Return the [x, y] coordinate for the center point of the cell that contains the specified text.  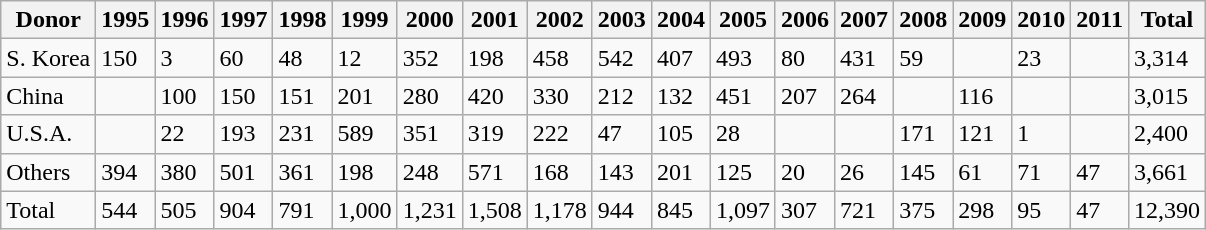
248 [430, 172]
904 [244, 210]
207 [804, 96]
Donor [48, 20]
2001 [494, 20]
3,661 [1168, 172]
501 [244, 172]
121 [982, 134]
264 [864, 96]
2005 [742, 20]
944 [622, 210]
China [48, 96]
407 [680, 58]
3,015 [1168, 96]
2009 [982, 20]
375 [924, 210]
48 [302, 58]
1997 [244, 20]
352 [430, 58]
20 [804, 172]
231 [302, 134]
60 [244, 58]
330 [560, 96]
1,231 [430, 210]
95 [1042, 210]
1995 [126, 20]
1999 [364, 20]
2004 [680, 20]
3,314 [1168, 58]
132 [680, 96]
151 [302, 96]
505 [184, 210]
80 [804, 58]
3 [184, 58]
143 [622, 172]
2,400 [1168, 134]
791 [302, 210]
Others [48, 172]
26 [864, 172]
1 [1042, 134]
116 [982, 96]
171 [924, 134]
351 [430, 134]
22 [184, 134]
2002 [560, 20]
12,390 [1168, 210]
71 [1042, 172]
2007 [864, 20]
28 [742, 134]
458 [560, 58]
2011 [1100, 20]
1998 [302, 20]
542 [622, 58]
U.S.A. [48, 134]
2000 [430, 20]
212 [622, 96]
394 [126, 172]
319 [494, 134]
125 [742, 172]
361 [302, 172]
1,000 [364, 210]
2008 [924, 20]
2003 [622, 20]
493 [742, 58]
145 [924, 172]
589 [364, 134]
420 [494, 96]
23 [1042, 58]
431 [864, 58]
105 [680, 134]
2010 [1042, 20]
721 [864, 210]
1996 [184, 20]
307 [804, 210]
544 [126, 210]
2006 [804, 20]
571 [494, 172]
380 [184, 172]
59 [924, 58]
100 [184, 96]
845 [680, 210]
1,508 [494, 210]
61 [982, 172]
298 [982, 210]
222 [560, 134]
168 [560, 172]
193 [244, 134]
280 [430, 96]
451 [742, 96]
1,178 [560, 210]
12 [364, 58]
S. Korea [48, 58]
1,097 [742, 210]
